Scan for the cell matching the given text and deliver its (X, Y) coordinate at center. 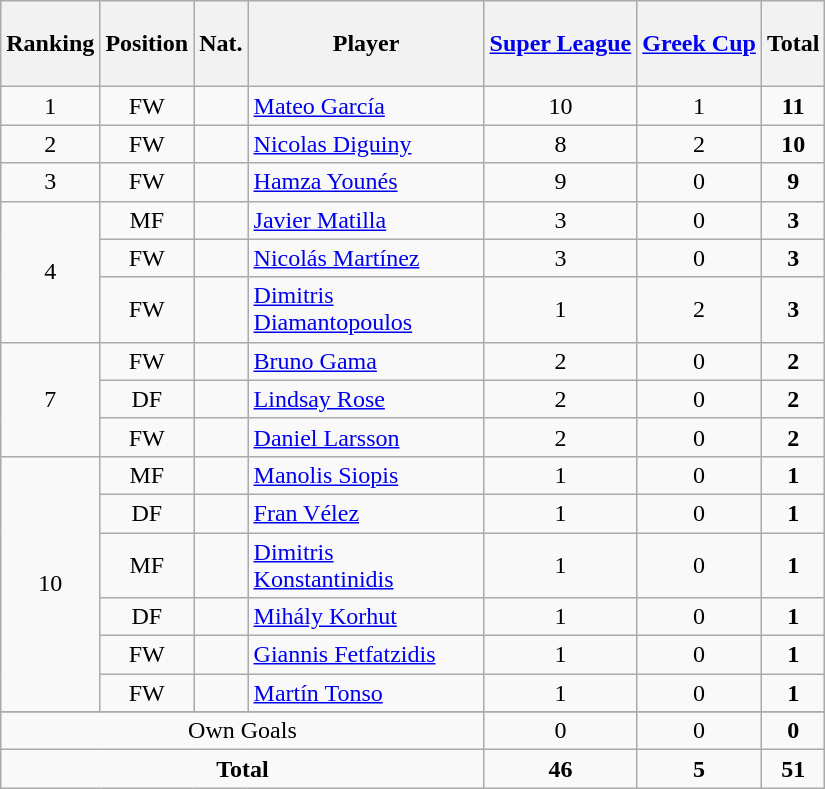
Nicolás Martínez (366, 258)
Hamza Younés (366, 182)
Nicolas Diguiny (366, 144)
Player (366, 44)
Daniel Larsson (366, 437)
Dimitris Diamantopoulos (366, 310)
5 (700, 769)
Fran Vélez (366, 513)
Giannis Fetfatzidis (366, 655)
8 (560, 144)
Own Goals (242, 731)
Position (147, 44)
Lindsay Rose (366, 399)
Nat. (221, 44)
46 (560, 769)
Mateo García (366, 106)
7 (50, 399)
Martín Tonso (366, 693)
Bruno Gama (366, 361)
Javier Matilla (366, 220)
Mihály Korhut (366, 617)
Super League (560, 44)
51 (793, 769)
Greek Cup (700, 44)
Ranking (50, 44)
Manolis Siopis (366, 475)
Dimitris Konstantinidis (366, 564)
11 (793, 106)
4 (50, 272)
